Extract the (x, y) coordinate from the center of the cell holding the provided text.  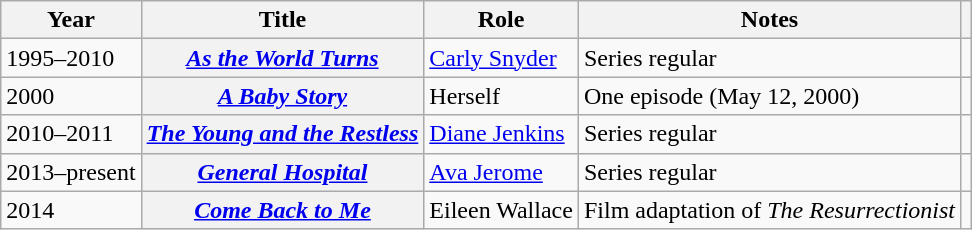
A Baby Story (282, 96)
Herself (502, 96)
General Hospital (282, 172)
Ava Jerome (502, 172)
Film adaptation of The Resurrectionist (769, 210)
2014 (71, 210)
Eileen Wallace (502, 210)
The Young and the Restless (282, 134)
2013–present (71, 172)
Diane Jenkins (502, 134)
Title (282, 20)
One episode (May 12, 2000) (769, 96)
Role (502, 20)
Year (71, 20)
Come Back to Me (282, 210)
2000 (71, 96)
As the World Turns (282, 58)
2010–2011 (71, 134)
1995–2010 (71, 58)
Notes (769, 20)
Carly Snyder (502, 58)
